Determine the [x, y] coordinate at the center of the cell enclosing the given text.  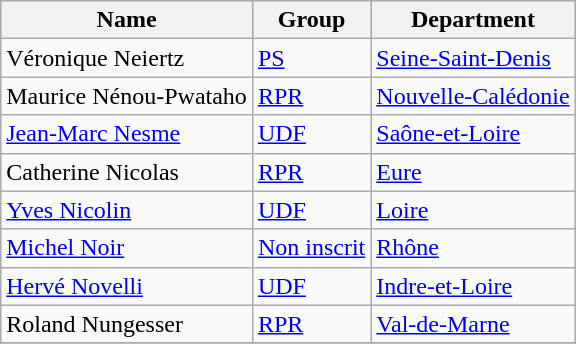
Non inscrit [311, 248]
Véronique Neiertz [127, 58]
Saône-et-Loire [473, 134]
Yves Nicolin [127, 210]
Indre-et-Loire [473, 286]
Maurice Nénou-Pwataho [127, 96]
Michel Noir [127, 248]
Seine-Saint-Denis [473, 58]
PS [311, 58]
Catherine Nicolas [127, 172]
Loire [473, 210]
Department [473, 20]
Hervé Novelli [127, 286]
Name [127, 20]
Group [311, 20]
Eure [473, 172]
Roland Nungesser [127, 324]
Jean-Marc Nesme [127, 134]
Val-de-Marne [473, 324]
Rhône [473, 248]
Nouvelle-Calédonie [473, 96]
